Determine the (x, y) coordinate at the center of the cell enclosing the given text.  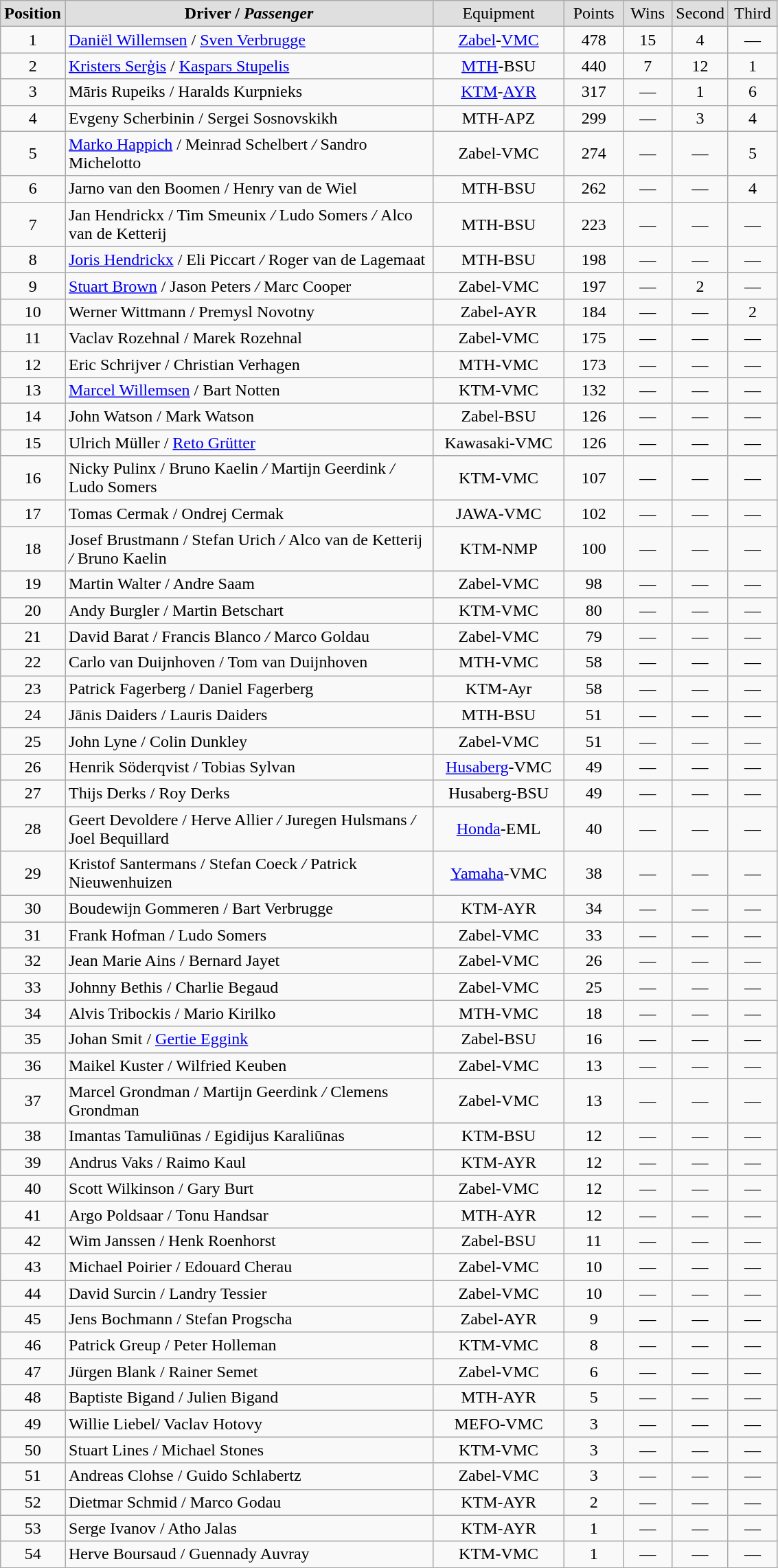
29 (33, 873)
Andreas Clohse / Guido Schlabertz (249, 1476)
John Watson / Mark Watson (249, 417)
37 (33, 1101)
20 (33, 610)
Thijs Derks / Roy Derks (249, 793)
Joris Hendrickx / Eli Piccart / Roger van de Lagemaat (249, 260)
45 (33, 1319)
41 (33, 1214)
42 (33, 1241)
Jan Hendrickx / Tim Smeunix / Ludo Somers / Alco van de Ketterij (249, 224)
197 (594, 286)
21 (33, 636)
79 (594, 636)
John Lyne / Colin Dunkley (249, 741)
David Surcin / Landry Tessier (249, 1293)
Serge Ivanov / Atho Jalas (249, 1528)
132 (594, 391)
Jens Bochmann / Stefan Progscha (249, 1319)
Evgeny Scherbinin / Sergei Sosnovskikh (249, 118)
Dietmar Schmid / Marco Godau (249, 1502)
198 (594, 260)
175 (594, 338)
22 (33, 662)
Husaberg-BSU (499, 793)
Geert Devoldere / Herve Allier / Juregen Hulsmans / Joel Bequillard (249, 828)
Stuart Lines / Michael Stones (249, 1450)
Wins (648, 14)
Eric Schrijver / Christian Verhagen (249, 365)
Kawasaki-VMC (499, 443)
Nicky Pulinx / Bruno Kaelin / Martijn Geerdink / Ludo Somers (249, 478)
Position (33, 14)
David Barat / Francis Blanco / Marco Goldau (249, 636)
JAWA-VMC (499, 514)
Vaclav Rozehnal / Marek Rozehnal (249, 338)
100 (594, 549)
19 (33, 584)
Marcel Willemsen / Bart Notten (249, 391)
35 (33, 1039)
Daniël Willemsen / Sven Verbrugge (249, 40)
Frank Hofman / Ludo Somers (249, 935)
50 (33, 1450)
Points (594, 14)
Wim Janssen / Henk Roenhorst (249, 1241)
24 (33, 715)
Driver / Passenger (249, 14)
KTM-Ayr (499, 689)
44 (33, 1293)
30 (33, 909)
MTH-APZ (499, 118)
Patrick Greup / Peter Holleman (249, 1346)
52 (33, 1502)
Henrik Söderqvist / Tobias Sylvan (249, 767)
KTM-BSU (499, 1136)
46 (33, 1346)
Maikel Kuster / Wilfried Keuben (249, 1065)
28 (33, 828)
Andrus Vaks / Raimo Kaul (249, 1162)
Argo Poldsaar / Tonu Handsar (249, 1214)
299 (594, 118)
Marko Happich / Meinrad Schelbert / Sandro Michelotto (249, 154)
Jean Marie Ains / Bernard Jayet (249, 961)
262 (594, 189)
317 (594, 92)
Willie Liebel/ Vaclav Hotovy (249, 1424)
Jānis Daiders / Lauris Daiders (249, 715)
Baptiste Bigand / Julien Bigand (249, 1398)
Johnny Bethis / Charlie Begaud (249, 987)
Ulrich Müller / Reto Grütter (249, 443)
MEFO-VMC (499, 1424)
17 (33, 514)
KTM-NMP (499, 549)
Werner Wittmann / Premysl Novotny (249, 312)
Andy Burgler / Martin Betschart (249, 610)
173 (594, 365)
32 (33, 961)
Husaberg-VMC (499, 767)
Carlo van Duijnhoven / Tom van Duijnhoven (249, 662)
Michael Poirier / Edouard Cherau (249, 1267)
Alvis Tribockis / Mario Kirilko (249, 1013)
Boudewijn Gommeren / Bart Verbrugge (249, 909)
14 (33, 417)
48 (33, 1398)
Jarno van den Boomen / Henry van de Wiel (249, 189)
Jürgen Blank / Rainer Semet (249, 1372)
Tomas Cermak / Ondrej Cermak (249, 514)
Honda-EML (499, 828)
39 (33, 1162)
Josef Brustmann / Stefan Urich / Alco van de Ketterij / Bruno Kaelin (249, 549)
Māris Rupeiks / Haralds Kurpnieks (249, 92)
Equipment (499, 14)
Patrick Fagerberg / Daniel Fagerberg (249, 689)
478 (594, 40)
Stuart Brown / Jason Peters / Marc Cooper (249, 286)
184 (594, 312)
98 (594, 584)
Scott Wilkinson / Gary Burt (249, 1188)
Johan Smit / Gertie Eggink (249, 1039)
80 (594, 610)
Third (753, 14)
223 (594, 224)
Marcel Grondman / Martijn Geerdink / Clemens Grondman (249, 1101)
Martin Walter / Andre Saam (249, 584)
43 (33, 1267)
23 (33, 689)
36 (33, 1065)
Kristof Santermans / Stefan Coeck / Patrick Nieuwenhuizen (249, 873)
107 (594, 478)
53 (33, 1528)
Kristers Serģis / Kaspars Stupelis (249, 66)
54 (33, 1554)
102 (594, 514)
Yamaha-VMC (499, 873)
274 (594, 154)
47 (33, 1372)
Herve Boursaud / Guennady Auvray (249, 1554)
Second (700, 14)
Imantas Tamuliūnas / Egidijus Karaliūnas (249, 1136)
27 (33, 793)
31 (33, 935)
440 (594, 66)
